Extract the (X, Y) coordinate from the center of the cell holding the provided text.  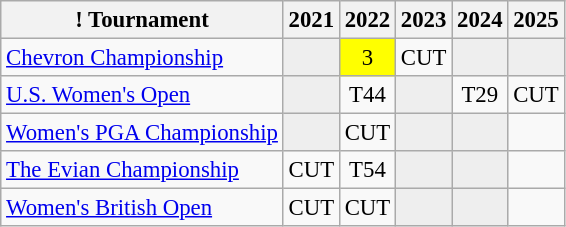
T29 (480, 95)
The Evian Championship (142, 170)
2023 (424, 20)
Women's PGA Championship (142, 133)
T54 (367, 170)
2022 (367, 20)
2021 (311, 20)
Chevron Championship (142, 58)
U.S. Women's Open (142, 95)
2024 (480, 20)
T44 (367, 95)
3 (367, 58)
2025 (536, 20)
Women's British Open (142, 208)
! Tournament (142, 20)
